Find where the given text appears and provide that cell's center as (x, y) coordinate. 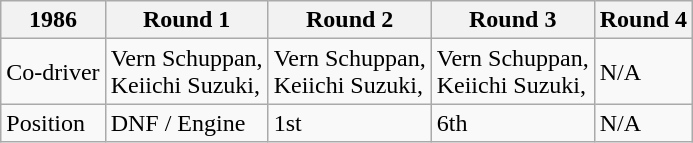
1986 (53, 20)
Round 3 (512, 20)
Round 2 (350, 20)
Co-driver (53, 72)
Round 1 (186, 20)
Position (53, 123)
1st (350, 123)
Round 4 (643, 20)
6th (512, 123)
DNF / Engine (186, 123)
